Provide the (x, y) coordinate of the cell's center where the given text is located.  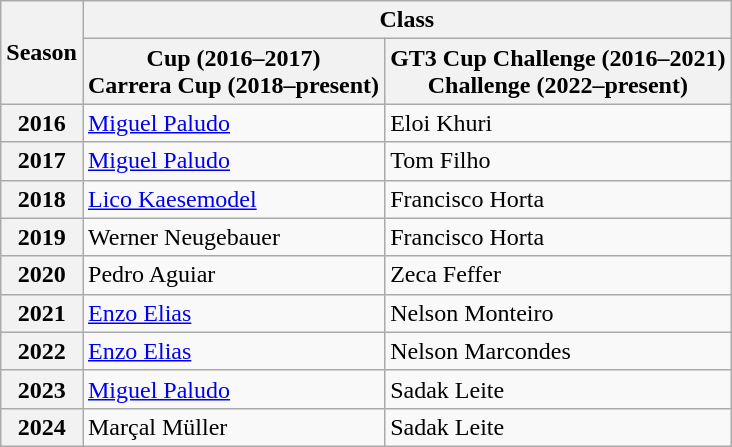
2022 (42, 351)
Werner Neugebauer (233, 237)
2018 (42, 199)
2023 (42, 389)
Pedro Aguiar (233, 275)
Class (406, 20)
Season (42, 52)
Tom Filho (558, 161)
Zeca Feffer (558, 275)
GT3 Cup Challenge (2016–2021) Challenge (2022–present) (558, 72)
2020 (42, 275)
2024 (42, 427)
Nelson Monteiro (558, 313)
2019 (42, 237)
2021 (42, 313)
Marçal Müller (233, 427)
Nelson Marcondes (558, 351)
2017 (42, 161)
Cup (2016–2017) Carrera Cup (2018–present) (233, 72)
Lico Kaesemodel (233, 199)
Eloi Khuri (558, 123)
2016 (42, 123)
